Provide the (x, y) coordinate of the cell's center where the given text is located.  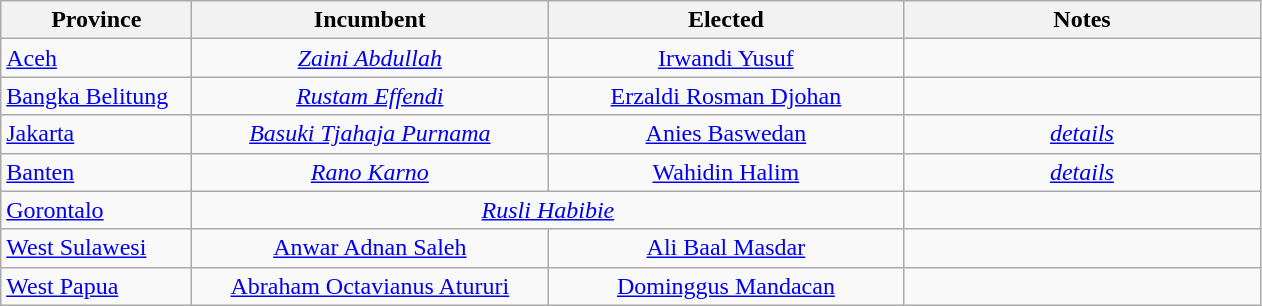
Rusli Habibie (548, 210)
West Sulawesi (96, 248)
Anwar Adnan Saleh (370, 248)
Wahidin Halim (726, 172)
Anies Baswedan (726, 134)
West Papua (96, 286)
Bangka Belitung (96, 96)
Aceh (96, 58)
Elected (726, 20)
Province (96, 20)
Rustam Effendi (370, 96)
Dominggus Mandacan (726, 286)
Ali Baal Masdar (726, 248)
Zaini Abdullah (370, 58)
Abraham Octavianus Atururi (370, 286)
Banten (96, 172)
Jakarta (96, 134)
Irwandi Yusuf (726, 58)
Incumbent (370, 20)
Erzaldi Rosman Djohan (726, 96)
Basuki Tjahaja Purnama (370, 134)
Gorontalo (96, 210)
Rano Karno (370, 172)
Notes (1082, 20)
